Identify which cell holds the provided text, then report its (X, Y) central coordinate. 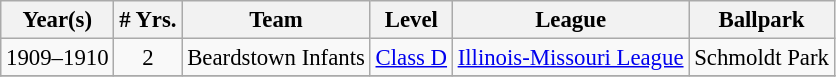
Ballpark (762, 20)
Illinois-Missouri League (570, 58)
Beardstown Infants (276, 58)
League (570, 20)
1909–1910 (58, 58)
Year(s) (58, 20)
Team (276, 20)
Class D (411, 58)
Level (411, 20)
# Yrs. (148, 20)
2 (148, 58)
Schmoldt Park (762, 58)
